Pinpoint the cell where the given text exists, returning its [x, y] midpoint coordinate. 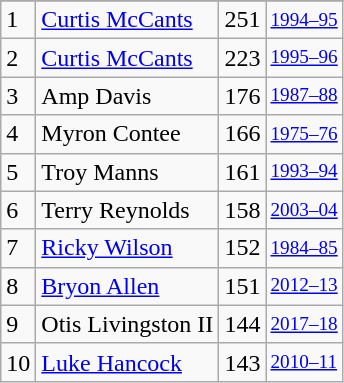
9 [18, 324]
2 [18, 58]
3 [18, 96]
8 [18, 286]
1975–76 [304, 134]
144 [242, 324]
1993–94 [304, 172]
1 [18, 20]
1987–88 [304, 96]
10 [18, 362]
1984–85 [304, 248]
166 [242, 134]
6 [18, 210]
Terry Reynolds [128, 210]
Troy Manns [128, 172]
143 [242, 362]
251 [242, 20]
Bryon Allen [128, 286]
7 [18, 248]
2010–11 [304, 362]
158 [242, 210]
4 [18, 134]
176 [242, 96]
2003–04 [304, 210]
2017–18 [304, 324]
Myron Contee [128, 134]
Amp Davis [128, 96]
Otis Livingston II [128, 324]
161 [242, 172]
223 [242, 58]
151 [242, 286]
Luke Hancock [128, 362]
5 [18, 172]
152 [242, 248]
2012–13 [304, 286]
1994–95 [304, 20]
Ricky Wilson [128, 248]
1995–96 [304, 58]
